Provide the [x, y] coordinate of the cell's center where the given text is located.  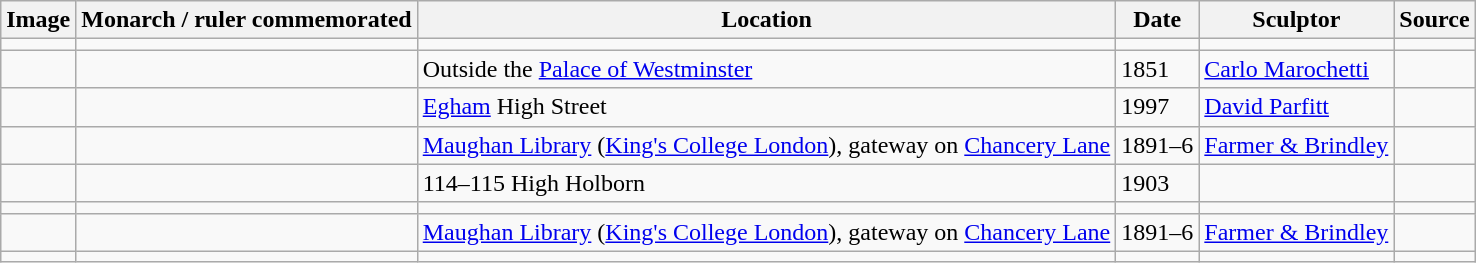
114–115 High Holborn [766, 183]
Source [1434, 20]
1903 [1158, 183]
Image [38, 20]
Date [1158, 20]
Egham High Street [766, 107]
Sculptor [1296, 20]
Outside the Palace of Westminster [766, 69]
Location [766, 20]
Monarch / ruler commemorated [246, 20]
Carlo Marochetti [1296, 69]
1997 [1158, 107]
David Parfitt [1296, 107]
1851 [1158, 69]
